Return [x, y] of the center of cell containing provided text 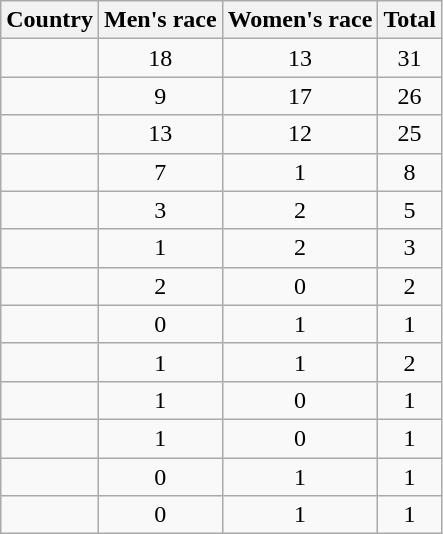
Country [50, 20]
17 [300, 96]
12 [300, 134]
25 [410, 134]
8 [410, 172]
Women's race [300, 20]
Men's race [160, 20]
18 [160, 58]
Total [410, 20]
5 [410, 210]
26 [410, 96]
31 [410, 58]
9 [160, 96]
7 [160, 172]
